Locate the cell with the specified text and output its [x, y] center coordinate. 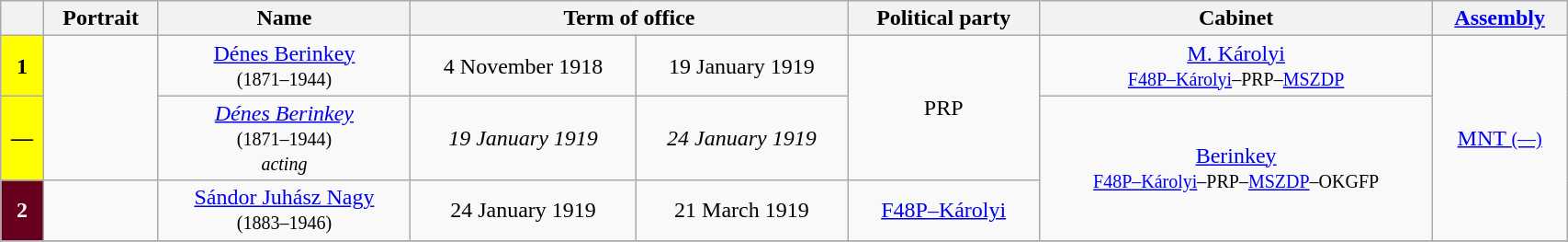
MNT (—) [1500, 138]
Political party [944, 18]
1 [22, 66]
Assembly [1500, 18]
4 November 1918 [524, 66]
M. KárolyiF48P–Károlyi–PRP–MSZDP [1236, 66]
Cabinet [1236, 18]
2 [22, 210]
21 March 1919 [742, 210]
Portrait [100, 18]
Dénes Berinkey(1871–1944) [285, 66]
PRP [944, 109]
Sándor Juhász Nagy(1883–1946) [285, 210]
— [22, 138]
F48P–Károlyi [944, 210]
BerinkeyF48P–Károlyi–PRP–MSZDP–OKGFP [1236, 167]
Name [285, 18]
Dénes Berinkey(1871–1944)acting [285, 138]
Term of office [629, 18]
